Extract the (x, y) coordinate from the center of the cell holding the provided text.  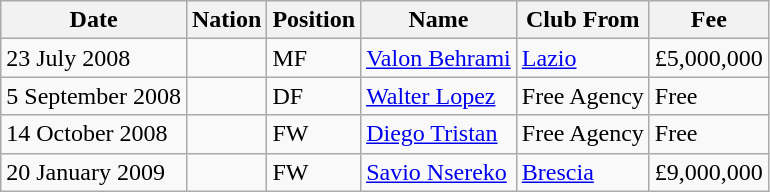
Diego Tristan (439, 134)
Club From (582, 20)
Lazio (582, 58)
20 January 2009 (94, 172)
5 September 2008 (94, 96)
Savio Nsereko (439, 172)
Name (439, 20)
14 October 2008 (94, 134)
Fee (708, 20)
Valon Behrami (439, 58)
DF (314, 96)
MF (314, 58)
Position (314, 20)
£9,000,000 (708, 172)
Date (94, 20)
£5,000,000 (708, 58)
23 July 2008 (94, 58)
Brescia (582, 172)
Walter Lopez (439, 96)
Nation (226, 20)
